Output the [X, Y] coordinate of the center of the cell containing the given text.  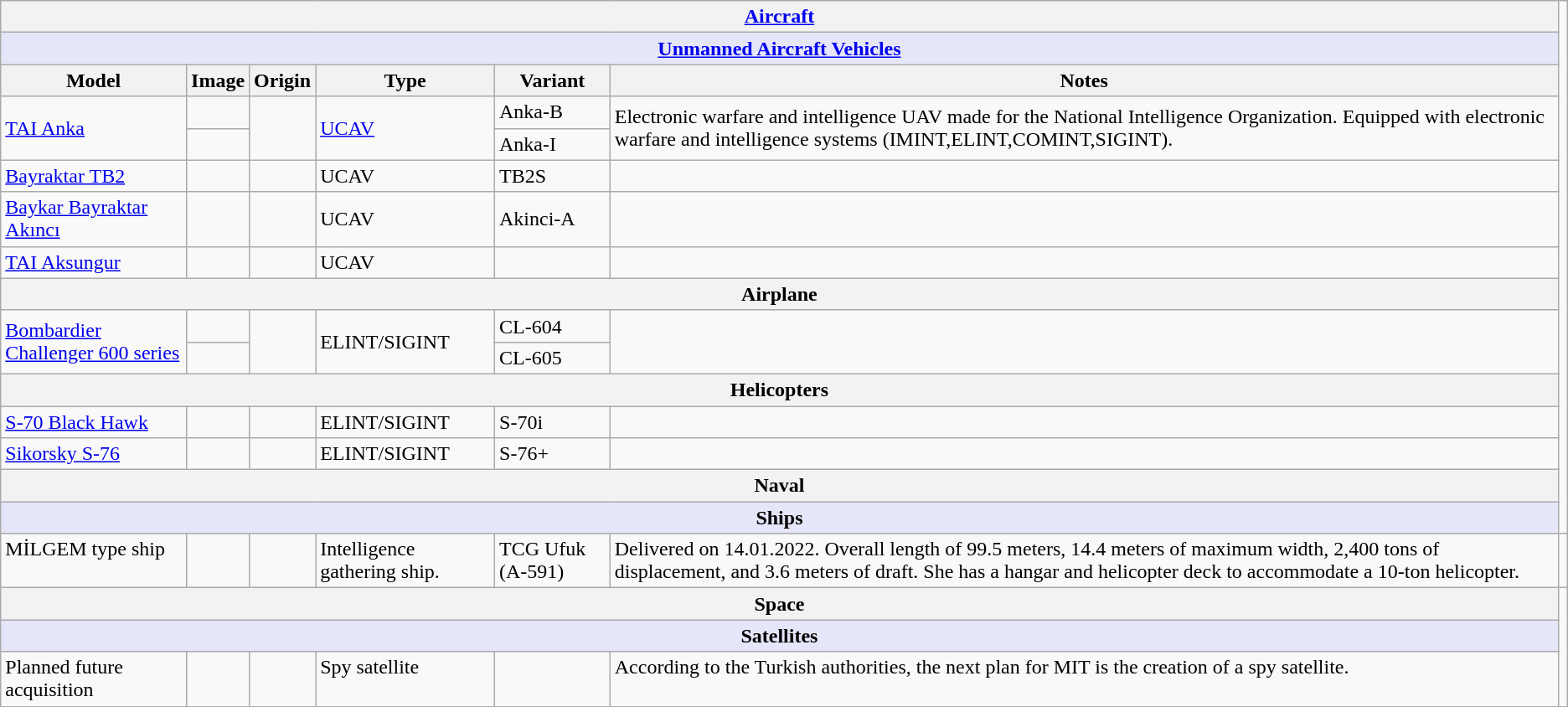
TB2S [553, 176]
Type [405, 80]
Airplane [779, 294]
S-70i [553, 421]
Space [779, 604]
Aircraft [779, 17]
TCG Ufuk (A-591) [553, 561]
Sikorsky S-76 [94, 454]
Satellites [779, 636]
According to the Turkish authorities, the next plan for MIT is the creation of a spy satellite. [1084, 679]
Intelligence gathering ship. [405, 561]
Spy satellite [405, 679]
Bayraktar TB2 [94, 176]
Variant [553, 80]
TAI Aksungur [94, 262]
Anka-B [553, 112]
TAI Anka [94, 128]
Origin [283, 80]
S-76+ [553, 454]
Anka-I [553, 144]
Planned future acquisition [94, 679]
Model [94, 80]
CL-605 [553, 358]
Notes [1084, 80]
Akinci-A [553, 219]
Image [218, 80]
CL-604 [553, 326]
S-70 Black Hawk [94, 421]
Baykar Bayraktar Akıncı [94, 219]
MİLGEM type ship [94, 561]
Unmanned Aircraft Vehicles [779, 49]
Ships [779, 518]
Bombardier Challenger 600 series [94, 342]
Naval [779, 486]
Helicopters [779, 390]
